Locate the cell with the specified text and output its (X, Y) center coordinate. 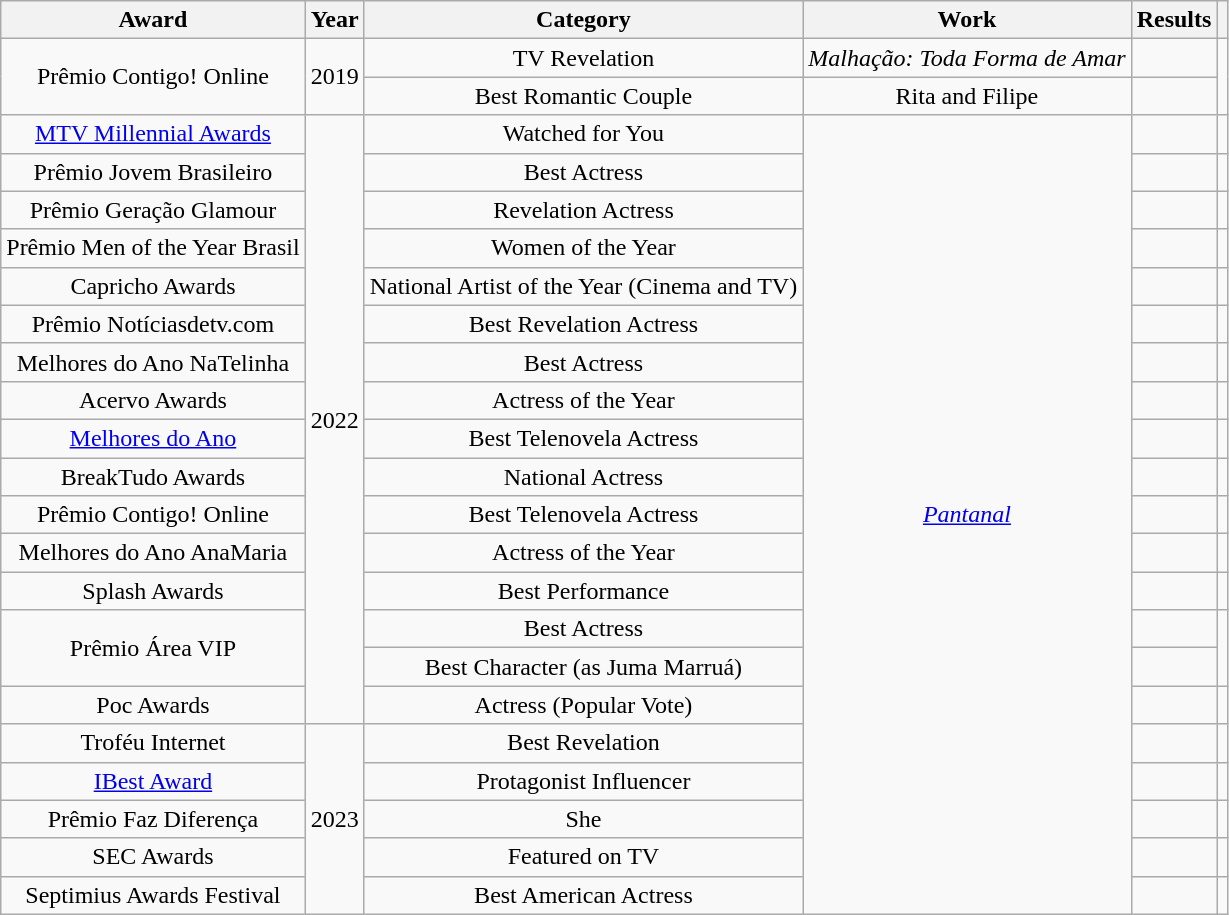
Pantanal (967, 514)
Revelation Actress (584, 210)
Splash Awards (153, 591)
TV Revelation (584, 58)
Malhação: Toda Forma de Amar (967, 58)
SEC Awards (153, 857)
Results (1174, 20)
2022 (334, 420)
Prêmio Men of the Year Brasil (153, 248)
Year (334, 20)
MTV Millennial Awards (153, 134)
Melhores do Ano NaTelinha (153, 362)
Actress (Popular Vote) (584, 705)
Protagonist Influencer (584, 781)
2019 (334, 77)
Award (153, 20)
Best Revelation Actress (584, 324)
National Artist of the Year (Cinema and TV) (584, 286)
2023 (334, 819)
Prêmio Área VIP (153, 648)
Best Character (as Juma Marruá) (584, 667)
Melhores do Ano AnaMaria (153, 553)
Best Revelation (584, 743)
Work (967, 20)
Prêmio Notíciasdetv.com (153, 324)
Acervo Awards (153, 400)
Capricho Awards (153, 286)
Prêmio Geração Glamour (153, 210)
Prêmio Jovem Brasileiro (153, 172)
Women of the Year (584, 248)
BreakTudo Awards (153, 477)
Rita and Filipe (967, 96)
Poc Awards (153, 705)
Best Performance (584, 591)
National Actress (584, 477)
IBest Award (153, 781)
Troféu Internet (153, 743)
Featured on TV (584, 857)
Category (584, 20)
She (584, 819)
Melhores do Ano (153, 438)
Prêmio Faz Diferença (153, 819)
Best American Actress (584, 895)
Watched for You (584, 134)
Septimius Awards Festival (153, 895)
Best Romantic Couple (584, 96)
